Find where the given text appears and provide that cell's center as [X, Y] coordinate. 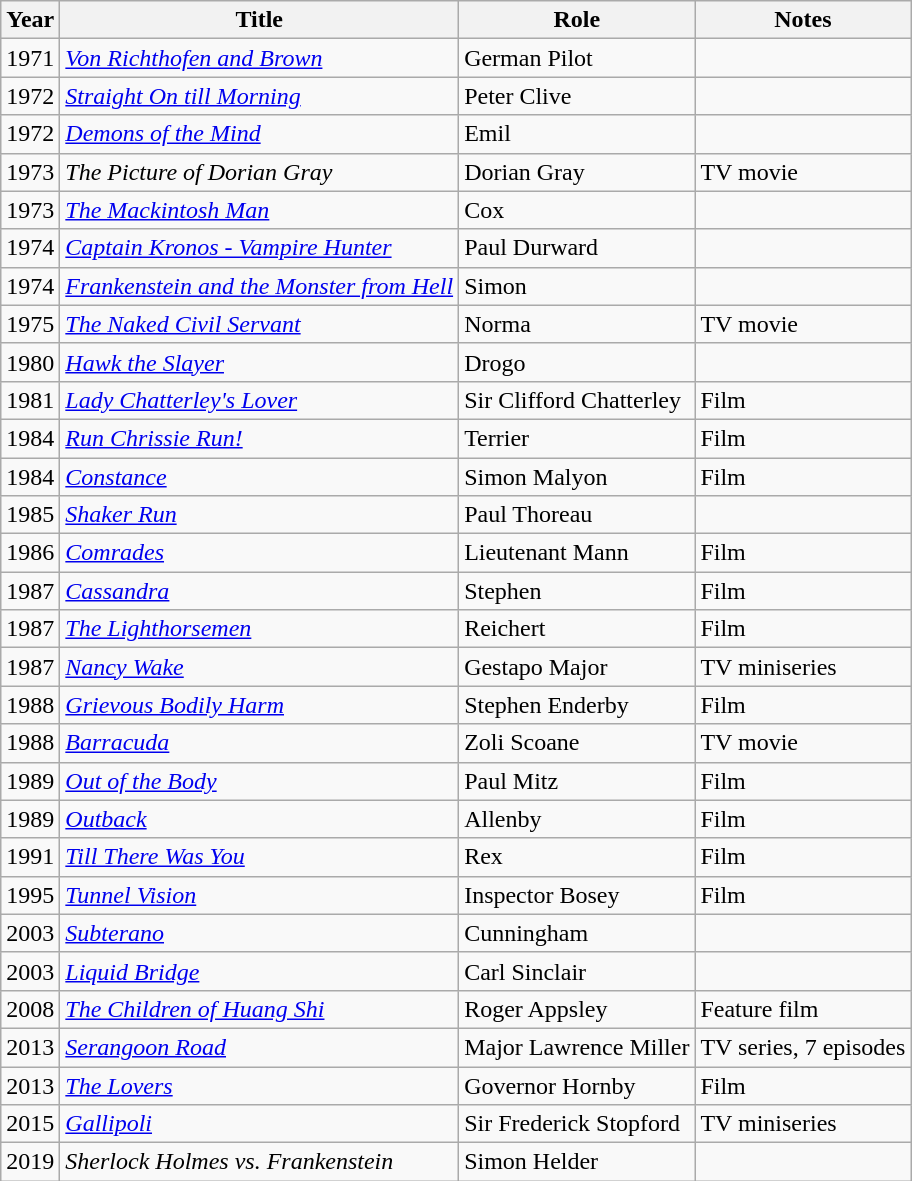
Inspector Bosey [577, 895]
1986 [30, 553]
Sherlock Holmes vs. Frankenstein [260, 1162]
Paul Durward [577, 248]
Major Lawrence Miller [577, 1047]
2015 [30, 1124]
Captain Kronos - Vampire Hunter [260, 248]
Constance [260, 477]
Cunningham [577, 933]
1991 [30, 857]
Run Chrissie Run! [260, 438]
Governor Hornby [577, 1085]
Drogo [577, 362]
Terrier [577, 438]
Carl Sinclair [577, 971]
Nancy Wake [260, 667]
1980 [30, 362]
Paul Mitz [577, 781]
Stephen [577, 591]
Till There Was You [260, 857]
Year [30, 20]
Sir Clifford Chatterley [577, 400]
1975 [30, 324]
Reichert [577, 629]
Paul Thoreau [577, 515]
Straight On till Morning [260, 96]
Sir Frederick Stopford [577, 1124]
Frankenstein and the Monster from Hell [260, 286]
Simon Helder [577, 1162]
Dorian Gray [577, 172]
1985 [30, 515]
The Lighthorsemen [260, 629]
1981 [30, 400]
Shaker Run [260, 515]
Gestapo Major [577, 667]
Notes [803, 20]
1995 [30, 895]
Lady Chatterley's Lover [260, 400]
The Lovers [260, 1085]
Gallipoli [260, 1124]
Allenby [577, 819]
Out of the Body [260, 781]
The Naked Civil Servant [260, 324]
Simon Malyon [577, 477]
Rex [577, 857]
1971 [30, 58]
Lieutenant Mann [577, 553]
Outback [260, 819]
Cassandra [260, 591]
Title [260, 20]
Tunnel Vision [260, 895]
Peter Clive [577, 96]
German Pilot [577, 58]
Von Richthofen and Brown [260, 58]
Liquid Bridge [260, 971]
Role [577, 20]
Demons of the Mind [260, 134]
Barracuda [260, 743]
The Mackintosh Man [260, 210]
Stephen Enderby [577, 705]
Roger Appsley [577, 1009]
2019 [30, 1162]
TV series, 7 episodes [803, 1047]
2008 [30, 1009]
Subterano [260, 933]
Serangoon Road [260, 1047]
Simon [577, 286]
Feature film [803, 1009]
Zoli Scoane [577, 743]
Emil [577, 134]
Norma [577, 324]
The Picture of Dorian Gray [260, 172]
The Children of Huang Shi [260, 1009]
Grievous Bodily Harm [260, 705]
Hawk the Slayer [260, 362]
Cox [577, 210]
Comrades [260, 553]
